Locate the cell with the specified text and output its [x, y] center coordinate. 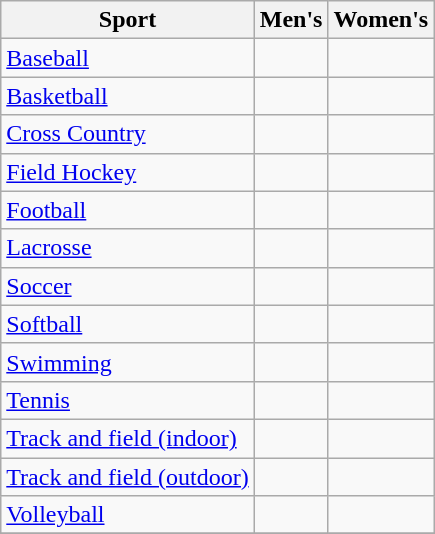
Sport [128, 20]
Track and field (indoor) [128, 438]
Swimming [128, 362]
Field Hockey [128, 172]
Baseball [128, 58]
Football [128, 210]
Men's [291, 20]
Track and field (outdoor) [128, 477]
Softball [128, 324]
Basketball [128, 96]
Tennis [128, 400]
Volleyball [128, 515]
Women's [381, 20]
Cross Country [128, 134]
Lacrosse [128, 248]
Soccer [128, 286]
